Identify which cell holds the provided text, then report its (X, Y) central coordinate. 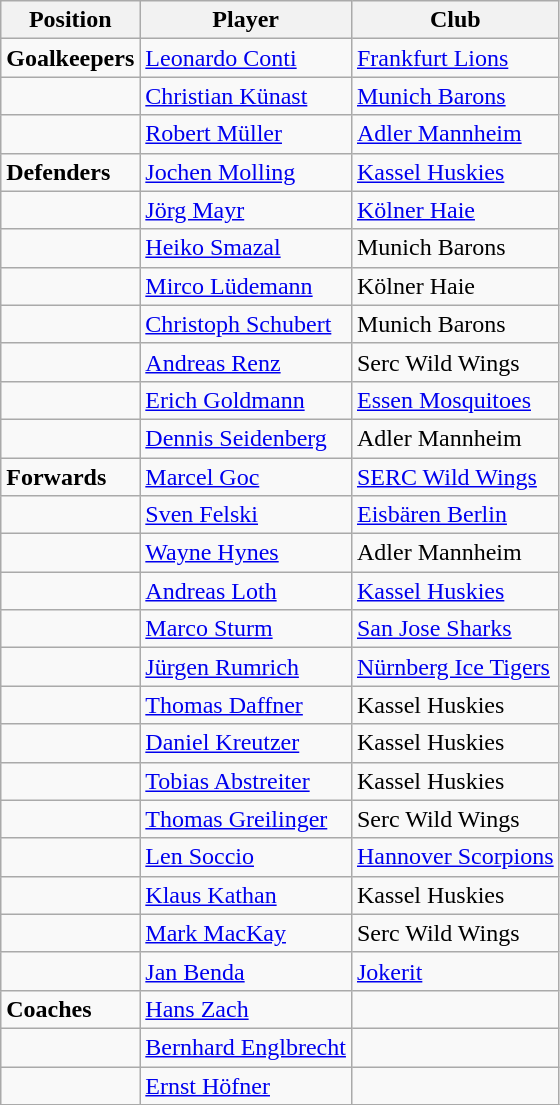
Len Soccio (246, 857)
Goalkeepers (70, 58)
Position (70, 20)
Coaches (70, 1009)
Hans Zach (246, 1009)
Mirco Lüdemann (246, 286)
Dennis Seidenberg (246, 438)
Daniel Kreutzer (246, 743)
SERC Wild Wings (455, 477)
Ernst Höfner (246, 1085)
Hannover Scorpions (455, 857)
Marco Sturm (246, 629)
Christian Künast (246, 96)
Jan Benda (246, 971)
Player (246, 20)
Marcel Goc (246, 477)
Jokerit (455, 971)
Andreas Renz (246, 362)
Thomas Greilinger (246, 819)
Heiko Smazal (246, 248)
Erich Goldmann (246, 400)
Frankfurt Lions (455, 58)
Jochen Molling (246, 172)
Nürnberg Ice Tigers (455, 667)
Andreas Loth (246, 591)
Wayne Hynes (246, 553)
Bernhard Englbrecht (246, 1047)
Christoph Schubert (246, 324)
Defenders (70, 172)
Thomas Daffner (246, 705)
Jörg Mayr (246, 210)
Mark MacKay (246, 933)
Essen Mosquitoes (455, 400)
Robert Müller (246, 134)
Leonardo Conti (246, 58)
Tobias Abstreiter (246, 781)
Sven Felski (246, 515)
Eisbären Berlin (455, 515)
Klaus Kathan (246, 895)
Forwards (70, 477)
Jürgen Rumrich (246, 667)
Club (455, 20)
San Jose Sharks (455, 629)
